Determine the [X, Y] coordinate at the center of the cell enclosing the given text.  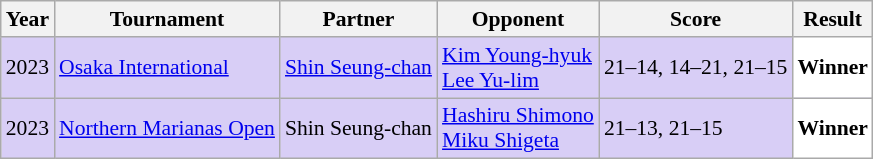
Northern Marianas Open [167, 128]
Partner [358, 19]
Opponent [518, 19]
21–14, 14–21, 21–15 [696, 68]
Tournament [167, 19]
Hashiru Shimono Miku Shigeta [518, 128]
21–13, 21–15 [696, 128]
Score [696, 19]
Kim Young-hyuk Lee Yu-lim [518, 68]
Result [832, 19]
Osaka International [167, 68]
Year [28, 19]
